Detect which cell encompasses the target text, then output its (X, Y) center coordinate. 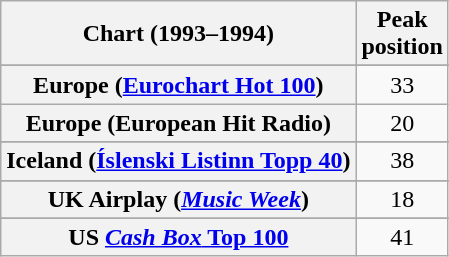
18 (402, 199)
US Cash Box Top 100 (178, 237)
Europe (European Hit Radio) (178, 123)
UK Airplay (Music Week) (178, 199)
Chart (1993–1994) (178, 34)
Iceland (Íslenski Listinn Topp 40) (178, 161)
38 (402, 161)
20 (402, 123)
33 (402, 85)
41 (402, 237)
Peakposition (402, 34)
Europe (Eurochart Hot 100) (178, 85)
